From the cell containing the given text, extract its center point as [x, y] coordinate. 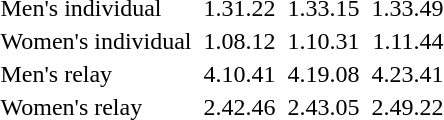
4.10.41 [240, 74]
1.10.31 [324, 41]
4.19.08 [324, 74]
1.08.12 [240, 41]
